Pinpoint the cell where the given text exists, returning its [X, Y] midpoint coordinate. 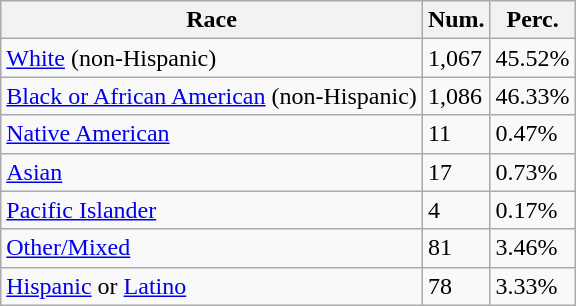
78 [456, 286]
Num. [456, 20]
Native American [212, 134]
0.17% [532, 210]
0.73% [532, 172]
81 [456, 248]
11 [456, 134]
4 [456, 210]
Pacific Islander [212, 210]
Other/Mixed [212, 248]
Asian [212, 172]
Hispanic or Latino [212, 286]
3.33% [532, 286]
Race [212, 20]
0.47% [532, 134]
Perc. [532, 20]
46.33% [532, 96]
1,067 [456, 58]
17 [456, 172]
45.52% [532, 58]
White (non-Hispanic) [212, 58]
3.46% [532, 248]
1,086 [456, 96]
Black or African American (non-Hispanic) [212, 96]
